Provide the (x, y) coordinate of the cell's center where the given text is located.  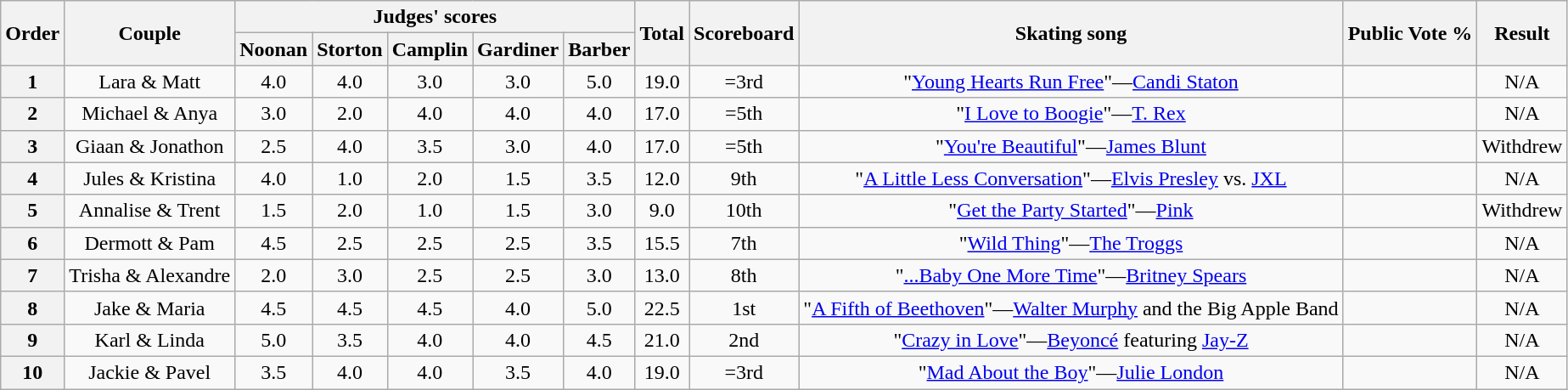
Total (662, 33)
Couple (149, 33)
5 (32, 211)
Gardiner (518, 49)
Giaan & Jonathon (149, 146)
Jackie & Pavel (149, 372)
6 (32, 243)
10th (744, 211)
Scoreboard (744, 33)
1 (32, 82)
12.0 (662, 178)
22.5 (662, 308)
7th (744, 243)
9th (744, 178)
9 (32, 340)
Noonan (273, 49)
Public Vote % (1410, 33)
Result (1522, 33)
10 (32, 372)
21.0 (662, 340)
8th (744, 275)
13.0 (662, 275)
Jules & Kristina (149, 178)
3 (32, 146)
15.5 (662, 243)
Trisha & Alexandre (149, 275)
4 (32, 178)
"Wild Thing"—The Troggs (1071, 243)
"A Little Less Conversation"—Elvis Presley vs. JXL (1071, 178)
Annalise & Trent (149, 211)
2 (32, 114)
7 (32, 275)
Michael & Anya (149, 114)
Barber (599, 49)
Camplin (430, 49)
"Young Hearts Run Free"—Candi Staton (1071, 82)
Order (32, 33)
"I Love to Boogie"—T. Rex (1071, 114)
"Crazy in Love"—Beyoncé featuring Jay-Z (1071, 340)
Jake & Maria (149, 308)
"Get the Party Started"—Pink (1071, 211)
"...Baby One More Time"—Britney Spears (1071, 275)
"A Fifth of Beethoven"—Walter Murphy and the Big Apple Band (1071, 308)
Dermott & Pam (149, 243)
Lara & Matt (149, 82)
Karl & Linda (149, 340)
Storton (350, 49)
8 (32, 308)
1st (744, 308)
Judges' scores (435, 17)
9.0 (662, 211)
"You're Beautiful"—James Blunt (1071, 146)
2nd (744, 340)
Skating song (1071, 33)
"Mad About the Boy"—Julie London (1071, 372)
